Scan for the cell matching the given text and deliver its [X, Y] coordinate at center. 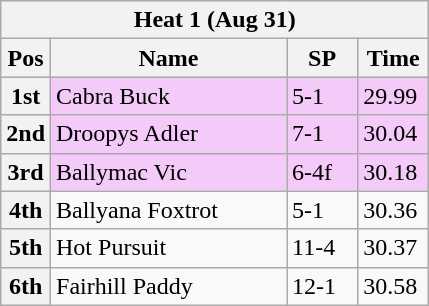
Time [394, 58]
Ballymac Vic [169, 172]
2nd [26, 134]
Pos [26, 58]
6-4f [322, 172]
3rd [26, 172]
1st [26, 96]
Fairhill Paddy [169, 286]
30.18 [394, 172]
Droopys Adler [169, 134]
Heat 1 (Aug 31) [215, 20]
7-1 [322, 134]
30.58 [394, 286]
6th [26, 286]
12-1 [322, 286]
30.37 [394, 248]
5th [26, 248]
4th [26, 210]
Cabra Buck [169, 96]
Hot Pursuit [169, 248]
29.99 [394, 96]
11-4 [322, 248]
30.36 [394, 210]
Ballyana Foxtrot [169, 210]
30.04 [394, 134]
Name [169, 58]
SP [322, 58]
